Identify which cell holds the provided text, then report its (X, Y) central coordinate. 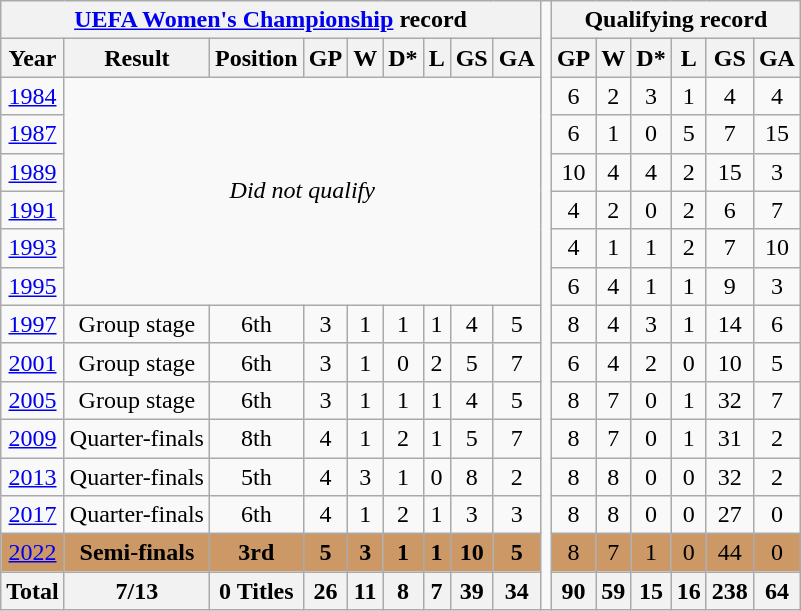
2005 (33, 400)
UEFA Women's Championship record (271, 20)
27 (730, 515)
Position (256, 58)
2017 (33, 515)
39 (472, 591)
3rd (256, 553)
2022 (33, 553)
238 (730, 591)
1993 (33, 248)
59 (614, 591)
34 (516, 591)
44 (730, 553)
9 (730, 286)
64 (776, 591)
2001 (33, 362)
90 (573, 591)
31 (730, 438)
2009 (33, 438)
0 Titles (256, 591)
1991 (33, 210)
7/13 (136, 591)
14 (730, 324)
1995 (33, 286)
8th (256, 438)
Semi-finals (136, 553)
1989 (33, 172)
1984 (33, 96)
5th (256, 477)
26 (325, 591)
Year (33, 58)
1987 (33, 134)
11 (366, 591)
Qualifying record (676, 20)
Total (33, 591)
16 (688, 591)
1997 (33, 324)
2013 (33, 477)
Did not qualify (302, 191)
Result (136, 58)
